Extract the (X, Y) coordinate from the center of the cell holding the provided text.  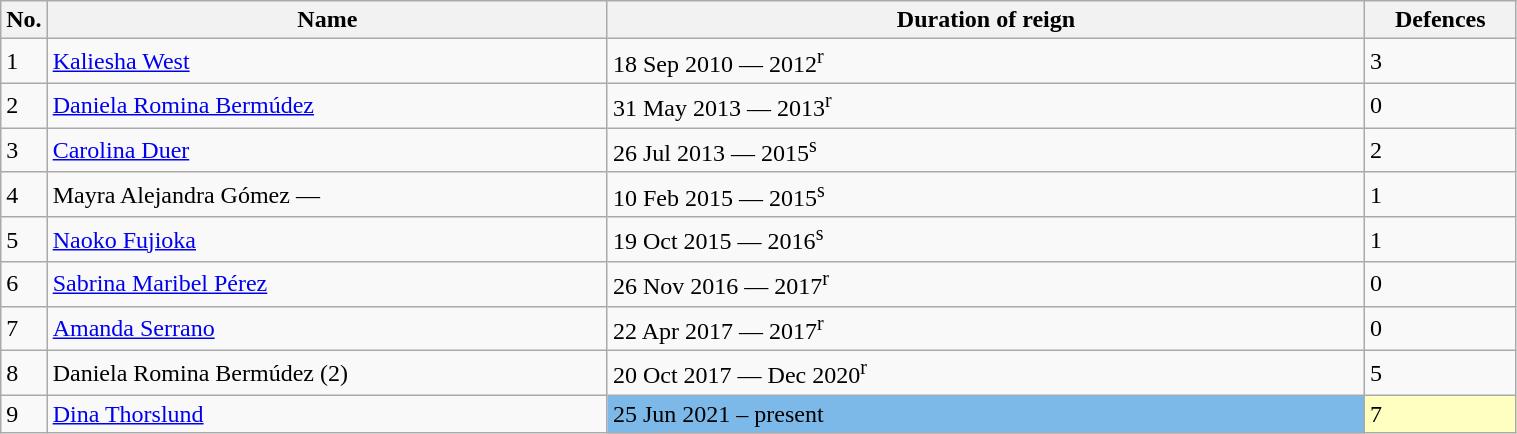
8 (24, 374)
19 Oct 2015 — 2016s (986, 240)
4 (24, 194)
22 Apr 2017 — 2017r (986, 328)
18 Sep 2010 — 2012r (986, 62)
Daniela Romina Bermúdez (327, 106)
25 Jun 2021 – present (986, 414)
Carolina Duer (327, 150)
6 (24, 284)
Kaliesha West (327, 62)
Duration of reign (986, 20)
26 Nov 2016 — 2017r (986, 284)
26 Jul 2013 — 2015s (986, 150)
20 Oct 2017 — Dec 2020r (986, 374)
Name (327, 20)
Naoko Fujioka (327, 240)
Defences (1441, 20)
Mayra Alejandra Gómez — (327, 194)
Dina Thorslund (327, 414)
Daniela Romina Bermúdez (2) (327, 374)
9 (24, 414)
Amanda Serrano (327, 328)
Sabrina Maribel Pérez (327, 284)
31 May 2013 — 2013r (986, 106)
No. (24, 20)
10 Feb 2015 — 2015s (986, 194)
